Return [X, Y] of the center of cell containing provided text 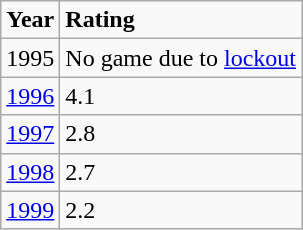
1997 [30, 134]
1999 [30, 210]
1995 [30, 58]
2.7 [181, 172]
1996 [30, 96]
4.1 [181, 96]
Rating [181, 20]
1998 [30, 172]
No game due to lockout [181, 58]
Year [30, 20]
2.8 [181, 134]
2.2 [181, 210]
